Return [x, y] of the center of cell containing provided text 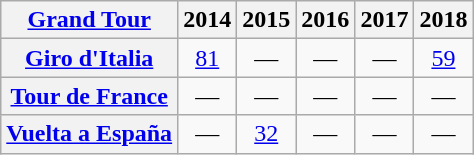
2017 [384, 20]
2015 [266, 20]
2016 [326, 20]
81 [208, 58]
Grand Tour [90, 20]
Giro d'Italia [90, 58]
32 [266, 134]
2018 [444, 20]
Vuelta a España [90, 134]
59 [444, 58]
Tour de France [90, 96]
2014 [208, 20]
